Locate the cell with the specified text and output its [x, y] center coordinate. 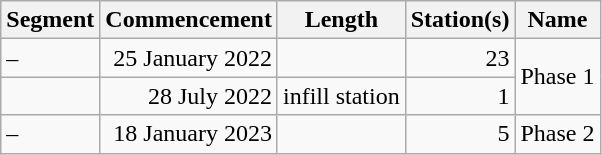
Name [558, 20]
Phase 1 [558, 77]
25 January 2022 [189, 58]
Station(s) [460, 20]
Segment [50, 20]
23 [460, 58]
infill station [341, 96]
Length [341, 20]
Commencement [189, 20]
1 [460, 96]
5 [460, 134]
Phase 2 [558, 134]
28 July 2022 [189, 96]
18 January 2023 [189, 134]
